Locate the cell with the specified text and output its (X, Y) center coordinate. 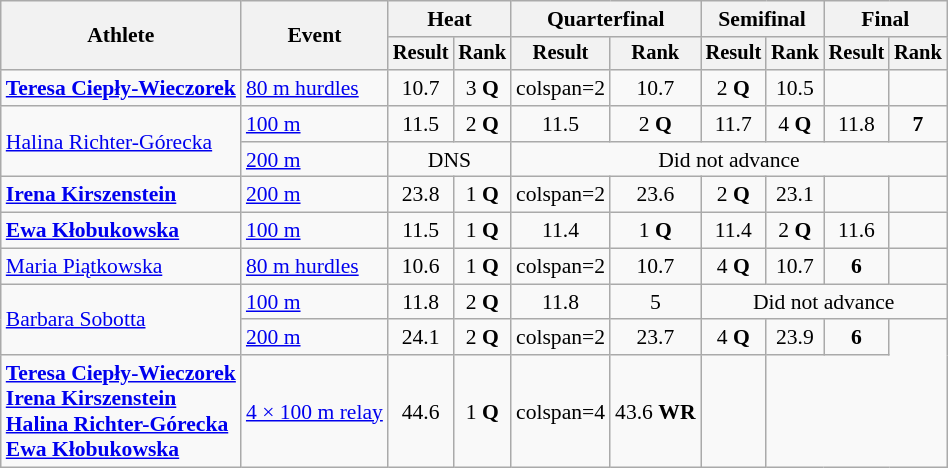
Event (314, 36)
10.5 (795, 88)
Ewa Kłobukowska (121, 231)
23.8 (421, 195)
23.1 (795, 195)
5 (655, 302)
23.9 (795, 338)
43.6 WR (655, 411)
11.7 (734, 124)
11.6 (857, 231)
3 Q (482, 88)
4 × 100 m relay (314, 411)
Quarterfinal (606, 19)
Final (886, 19)
10.6 (421, 267)
DNS (450, 160)
24.1 (421, 338)
Teresa Ciepły-WieczorekIrena KirszensteinHalina Richter-GóreckaEwa Kłobukowska (121, 411)
Halina Richter-Górecka (121, 142)
23.6 (655, 195)
Irena Kirszenstein (121, 195)
23.7 (655, 338)
7 (918, 124)
Barbara Sobotta (121, 320)
Athlete (121, 36)
44.6 (421, 411)
Teresa Ciepły-Wieczorek (121, 88)
Heat (450, 19)
Semifinal (762, 19)
Maria Piątkowska (121, 267)
colspan=4 (560, 411)
